Find where the given text appears and provide that cell's center as (X, Y) coordinate. 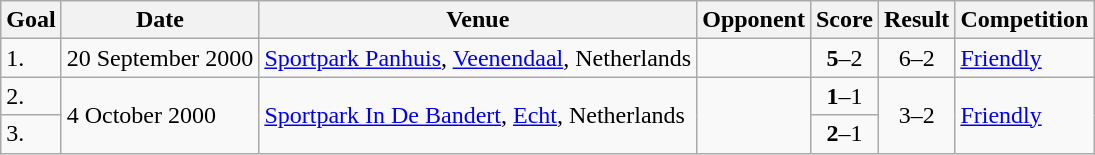
2. (31, 96)
Sportpark Panhuis, Veenendaal, Netherlands (478, 58)
3. (31, 134)
Date (160, 20)
2–1 (844, 134)
5–2 (844, 58)
1. (31, 58)
4 October 2000 (160, 115)
1–1 (844, 96)
6–2 (916, 58)
Competition (1024, 20)
Result (916, 20)
Sportpark In De Bandert, Echt, Netherlands (478, 115)
20 September 2000 (160, 58)
Venue (478, 20)
Opponent (754, 20)
3–2 (916, 115)
Score (844, 20)
Goal (31, 20)
